Capture the cell that displays the provided text and extract its [x, y] central coordinate. 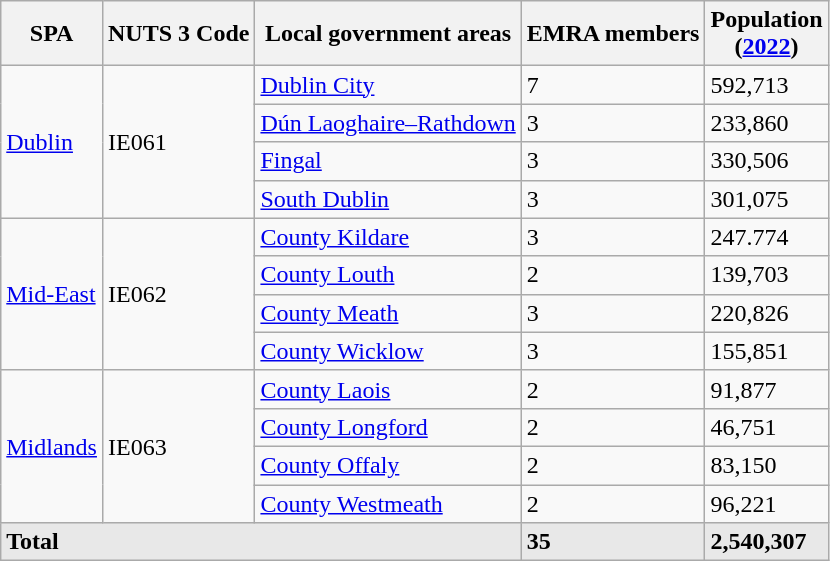
SPA [52, 34]
Dún Laoghaire–Rathdown [388, 123]
155,851 [766, 351]
IE063 [178, 446]
Mid-East [52, 294]
EMRA members [613, 34]
Total [261, 542]
County Laois [388, 389]
County Meath [388, 313]
Midlands [52, 446]
35 [613, 542]
Local government areas [388, 34]
Dublin [52, 142]
IE062 [178, 294]
7 [613, 85]
County Kildare [388, 237]
County Westmeath [388, 503]
233,860 [766, 123]
220,826 [766, 313]
County Wicklow [388, 351]
Population(2022) [766, 34]
96,221 [766, 503]
46,751 [766, 427]
County Louth [388, 275]
91,877 [766, 389]
301,075 [766, 199]
330,506 [766, 161]
NUTS 3 Code [178, 34]
County Offaly [388, 465]
IE061 [178, 142]
139,703 [766, 275]
Fingal [388, 161]
South Dublin [388, 199]
83,150 [766, 465]
County Longford [388, 427]
2,540,307 [766, 542]
247.774 [766, 237]
Dublin City [388, 85]
592,713 [766, 85]
